Return the (X, Y) coordinate for the center point of the cell that contains the specified text.  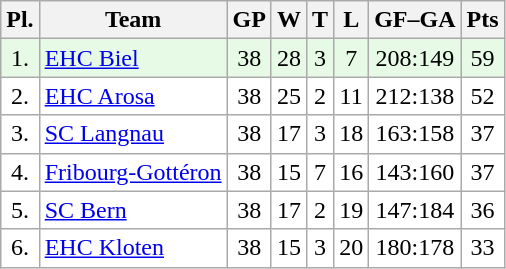
52 (482, 96)
EHC Arosa (133, 96)
59 (482, 58)
18 (352, 134)
W (288, 20)
Fribourg-Gottéron (133, 172)
208:149 (415, 58)
163:158 (415, 134)
Team (133, 20)
1. (20, 58)
GF–GA (415, 20)
T (320, 20)
19 (352, 210)
11 (352, 96)
GP (249, 20)
Pl. (20, 20)
EHC Kloten (133, 248)
180:178 (415, 248)
143:160 (415, 172)
SC Langnau (133, 134)
6. (20, 248)
36 (482, 210)
4. (20, 172)
SC Bern (133, 210)
212:138 (415, 96)
33 (482, 248)
20 (352, 248)
Pts (482, 20)
16 (352, 172)
25 (288, 96)
147:184 (415, 210)
28 (288, 58)
EHC Biel (133, 58)
L (352, 20)
2. (20, 96)
3. (20, 134)
5. (20, 210)
